Scan for the cell matching the given text and deliver its [X, Y] coordinate at center. 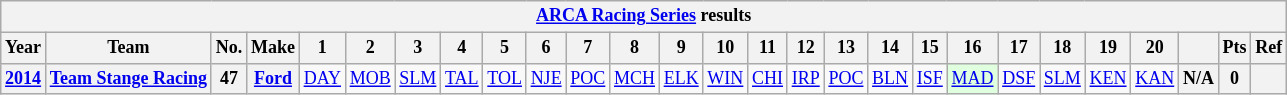
Year [24, 48]
WIN [726, 78]
17 [1019, 48]
18 [1063, 48]
15 [930, 48]
10 [726, 48]
47 [228, 78]
BLN [890, 78]
N/A [1199, 78]
13 [846, 48]
DAY [322, 78]
11 [768, 48]
No. [228, 48]
IRP [806, 78]
TOL [504, 78]
KEN [1108, 78]
2014 [24, 78]
CHI [768, 78]
6 [546, 48]
KAN [1155, 78]
Ref [1269, 48]
ELK [681, 78]
Make [274, 48]
3 [418, 48]
Team [128, 48]
ARCA Racing Series results [644, 16]
Pts [1234, 48]
20 [1155, 48]
DSF [1019, 78]
NJE [546, 78]
2 [370, 48]
Team Stange Racing [128, 78]
ISF [930, 78]
TAL [462, 78]
MOB [370, 78]
8 [635, 48]
0 [1234, 78]
MAD [972, 78]
14 [890, 48]
1 [322, 48]
12 [806, 48]
19 [1108, 48]
Ford [274, 78]
16 [972, 48]
5 [504, 48]
7 [588, 48]
4 [462, 48]
MCH [635, 78]
9 [681, 48]
